Output the (X, Y) coordinate of the center of the cell containing the given text.  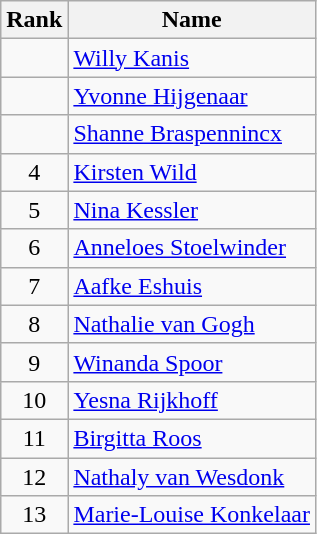
Rank (34, 20)
Winanda Spoor (192, 362)
Anneloes Stoelwinder (192, 248)
Yesna Rijkhoff (192, 400)
Marie-Louise Konkelaar (192, 515)
Shanne Braspennincx (192, 134)
6 (34, 248)
Nathaly van Wesdonk (192, 477)
4 (34, 172)
8 (34, 324)
5 (34, 210)
Willy Kanis (192, 58)
Aafke Eshuis (192, 286)
Nina Kessler (192, 210)
12 (34, 477)
Nathalie van Gogh (192, 324)
Kirsten Wild (192, 172)
10 (34, 400)
7 (34, 286)
Name (192, 20)
13 (34, 515)
Yvonne Hijgenaar (192, 96)
Birgitta Roos (192, 438)
11 (34, 438)
9 (34, 362)
